From the cell containing the given text, extract its center point as (X, Y) coordinate. 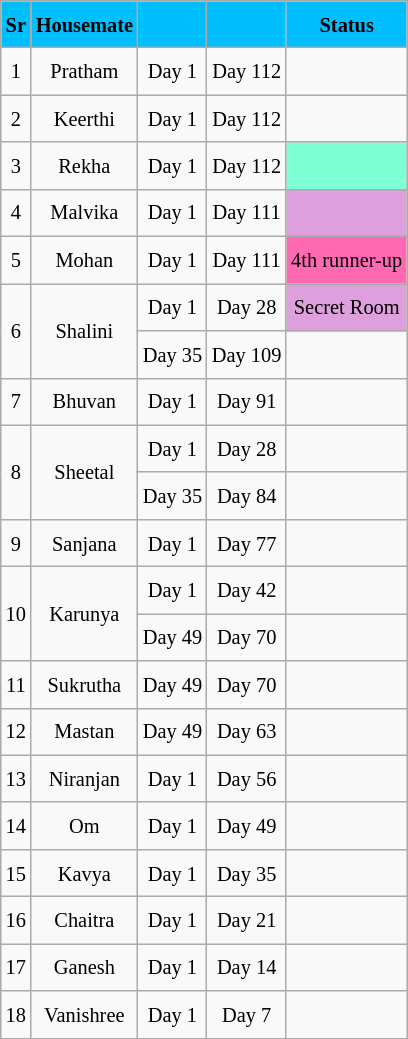
Sr (16, 24)
5 (16, 260)
11 (16, 684)
3 (16, 166)
Day 84 (246, 496)
8 (16, 472)
Day 21 (246, 920)
Vanishree (84, 1014)
Day 109 (246, 354)
7 (16, 402)
Rekha (84, 166)
Kavya (84, 872)
Sheetal (84, 472)
Day 56 (246, 778)
Keerthi (84, 118)
Day 42 (246, 590)
Day 77 (246, 542)
1 (16, 72)
Chaitra (84, 920)
10 (16, 613)
4 (16, 212)
Bhuvan (84, 402)
15 (16, 872)
Pratham (84, 72)
14 (16, 826)
Om (84, 826)
4th runner-up (346, 260)
Day 14 (246, 966)
Day 63 (246, 732)
Malvika (84, 212)
6 (16, 330)
13 (16, 778)
Karunya (84, 613)
17 (16, 966)
Secret Room (346, 306)
16 (16, 920)
Day 7 (246, 1014)
9 (16, 542)
Mastan (84, 732)
Housemate (84, 24)
Sanjana (84, 542)
18 (16, 1014)
Ganesh (84, 966)
Mohan (84, 260)
Day 91 (246, 402)
2 (16, 118)
Status (346, 24)
Sukrutha (84, 684)
Niranjan (84, 778)
Shalini (84, 330)
12 (16, 732)
